Scan for the cell matching the given text and deliver its (X, Y) coordinate at center. 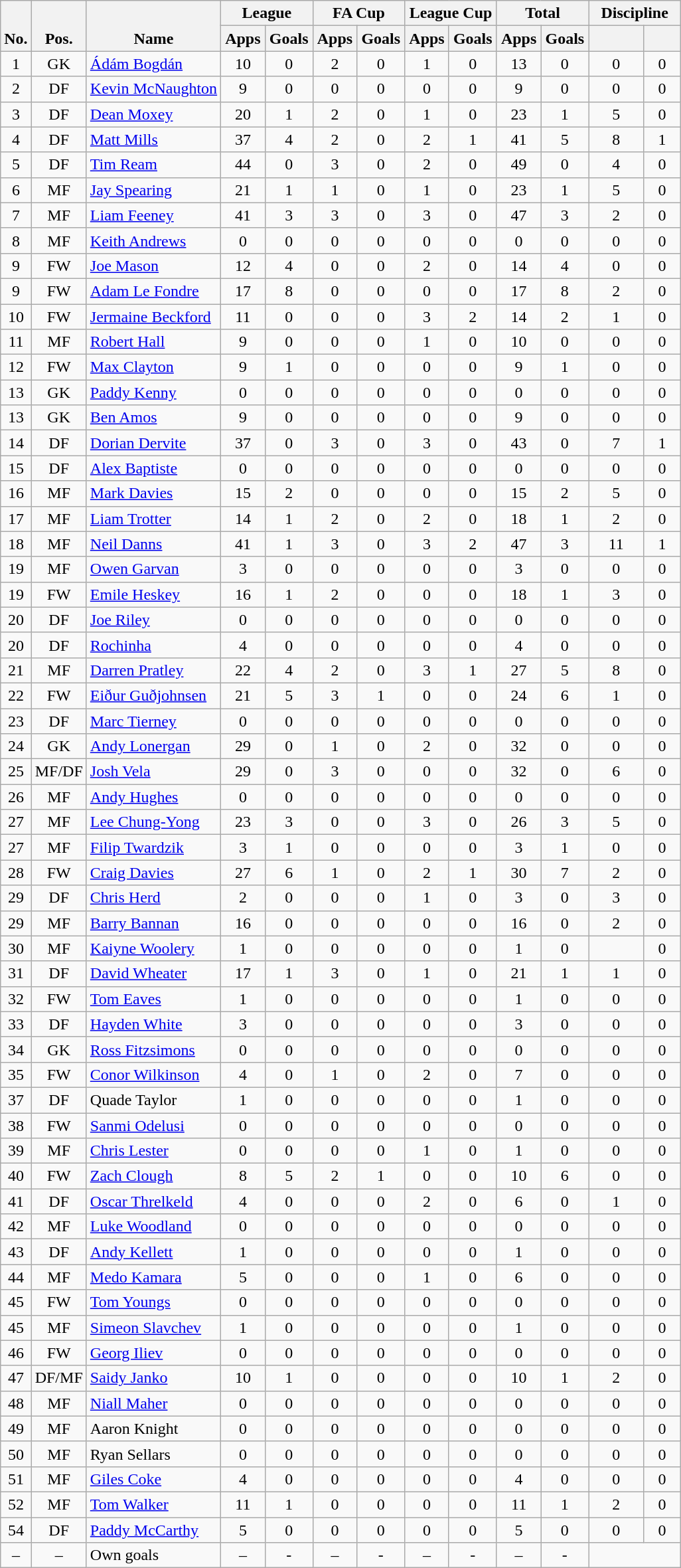
Saidy Janko (153, 1378)
Tom Youngs (153, 1302)
39 (16, 1151)
31 (16, 974)
Sanmi Odelusi (153, 1126)
Dean Moxey (153, 114)
54 (16, 1529)
Owen Garvan (153, 569)
Neil Danns (153, 544)
League (267, 13)
Marc Tierney (153, 721)
Robert Hall (153, 342)
Max Clayton (153, 367)
Rochinha (153, 645)
Tim Ream (153, 165)
Eiður Guðjohnsen (153, 695)
Own goals (153, 1555)
Kaiyne Woolery (153, 948)
Mark Davies (153, 493)
Adam Le Fondre (153, 291)
52 (16, 1504)
25 (16, 772)
David Wheater (153, 974)
Simeon Slavchev (153, 1328)
Barry Bannan (153, 923)
Medo Kamara (153, 1277)
38 (16, 1126)
Alex Baptiste (153, 468)
Aaron Knight (153, 1429)
Ben Amos (153, 418)
Paddy McCarthy (153, 1529)
No. (16, 26)
Zach Clough (153, 1176)
Tom Walker (153, 1504)
28 (16, 873)
FA Cup (358, 13)
Josh Vela (153, 772)
Dorian Dervite (153, 443)
Chris Herd (153, 898)
Niall Maher (153, 1403)
DF/MF (58, 1378)
MF/DF (58, 772)
Joe Riley (153, 620)
Ádám Bogdán (153, 64)
Andy Lonergan (153, 746)
Oscar Threlkeld (153, 1201)
Emile Heskey (153, 594)
Georg Iliev (153, 1353)
Jay Spearing (153, 190)
Keith Andrews (153, 240)
Craig Davies (153, 873)
42 (16, 1227)
Tom Eaves (153, 999)
Name (153, 26)
40 (16, 1176)
34 (16, 1049)
Conor Wilkinson (153, 1075)
Darren Pratley (153, 670)
33 (16, 1024)
Quade Taylor (153, 1100)
Filip Twardzik (153, 847)
Total (543, 13)
Andy Kellett (153, 1252)
Chris Lester (153, 1151)
Lee Chung-Yong (153, 822)
Matt Mills (153, 139)
48 (16, 1403)
Hayden White (153, 1024)
Liam Trotter (153, 519)
Ross Fitzsimons (153, 1049)
Ryan Sellars (153, 1454)
League Cup (451, 13)
Kevin McNaughton (153, 89)
Discipline (635, 13)
Paddy Kenny (153, 392)
Liam Feeney (153, 215)
Luke Woodland (153, 1227)
35 (16, 1075)
51 (16, 1479)
Andy Hughes (153, 797)
Jermaine Beckford (153, 317)
Joe Mason (153, 266)
46 (16, 1353)
Giles Coke (153, 1479)
50 (16, 1454)
Pos. (58, 26)
